Identify which cell holds the provided text, then report its [X, Y] central coordinate. 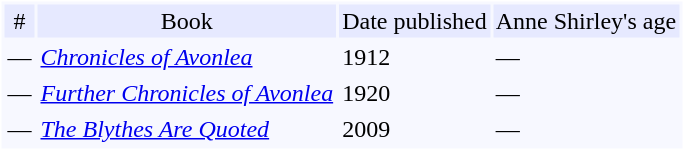
Book [188, 20]
Date published [414, 20]
Further Chronicles of Avonlea [188, 92]
# [19, 20]
1920 [414, 92]
2009 [414, 128]
The Blythes Are Quoted [188, 128]
1912 [414, 56]
Anne Shirley's age [586, 20]
Chronicles of Avonlea [188, 56]
